Search for the cell housing the specified text and yield its [x, y] center coordinate. 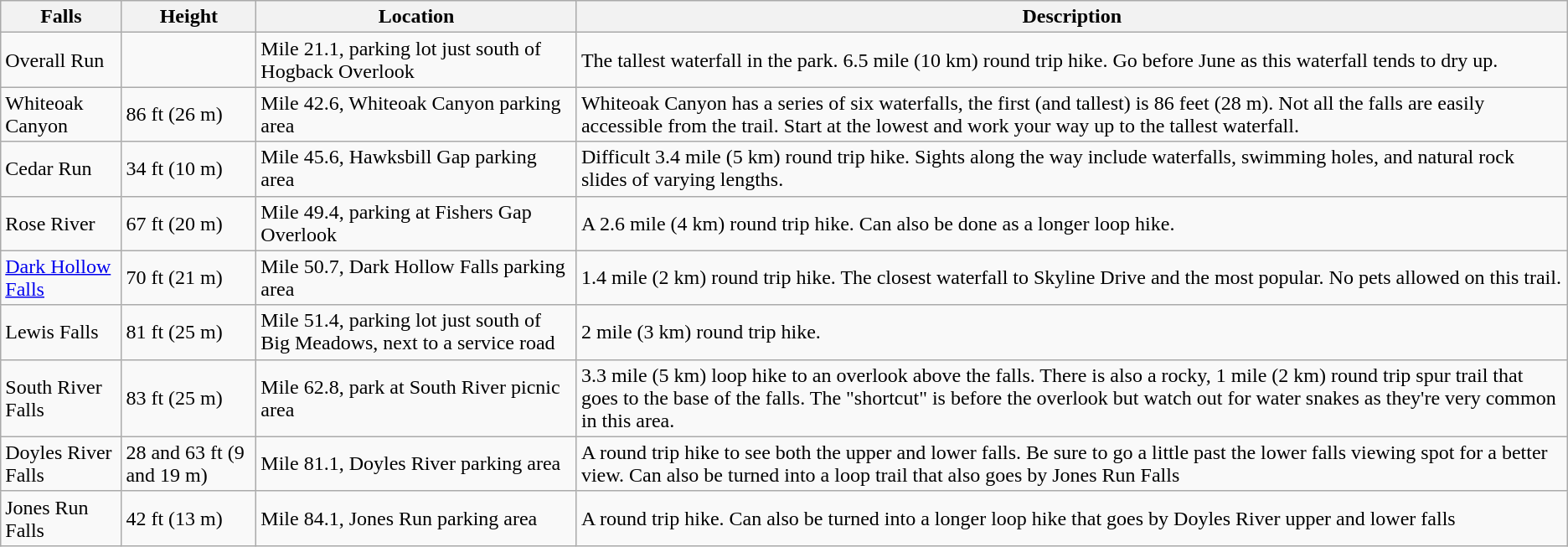
Mile 81.1, Doyles River parking area [417, 464]
Location [417, 17]
Mile 45.6, Hawksbill Gap parking area [417, 169]
2 mile (3 km) round trip hike. [1072, 332]
34 ft (10 m) [189, 169]
67 ft (20 m) [189, 223]
Mile 49.4, parking at Fishers Gap Overlook [417, 223]
Description [1072, 17]
Doyles River Falls [61, 464]
Lewis Falls [61, 332]
South River Falls [61, 398]
Mile 42.6, Whiteoak Canyon parking area [417, 114]
Mile 21.1, parking lot just south of Hogback Overlook [417, 60]
28 and 63 ft (9 and 19 m) [189, 464]
86 ft (26 m) [189, 114]
81 ft (25 m) [189, 332]
Rose River [61, 223]
Cedar Run [61, 169]
Difficult 3.4 mile (5 km) round trip hike. Sights along the way include waterfalls, swimming holes, and natural rock slides of varying lengths. [1072, 169]
Mile 50.7, Dark Hollow Falls parking area [417, 278]
Mile 51.4, parking lot just south of Big Meadows, next to a service road [417, 332]
Dark Hollow Falls [61, 278]
Mile 84.1, Jones Run parking area [417, 518]
A round trip hike. Can also be turned into a longer loop hike that goes by Doyles River upper and lower falls [1072, 518]
A 2.6 mile (4 km) round trip hike. Can also be done as a longer loop hike. [1072, 223]
Whiteoak Canyon [61, 114]
Mile 62.8, park at South River picnic area [417, 398]
The tallest waterfall in the park. 6.5 mile (10 km) round trip hike. Go before June as this waterfall tends to dry up. [1072, 60]
83 ft (25 m) [189, 398]
Height [189, 17]
Jones Run Falls [61, 518]
Overall Run [61, 60]
70 ft (21 m) [189, 278]
Falls [61, 17]
1.4 mile (2 km) round trip hike. The closest waterfall to Skyline Drive and the most popular. No pets allowed on this trail. [1072, 278]
42 ft (13 m) [189, 518]
